Provide the (X, Y) coordinate of the cell's center where the given text is located.  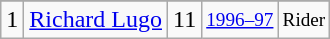
Rider (304, 20)
11 (185, 20)
Richard Lugo (96, 20)
1 (12, 20)
1996–97 (240, 20)
